Output the (x, y) coordinate of the center of the cell containing the given text.  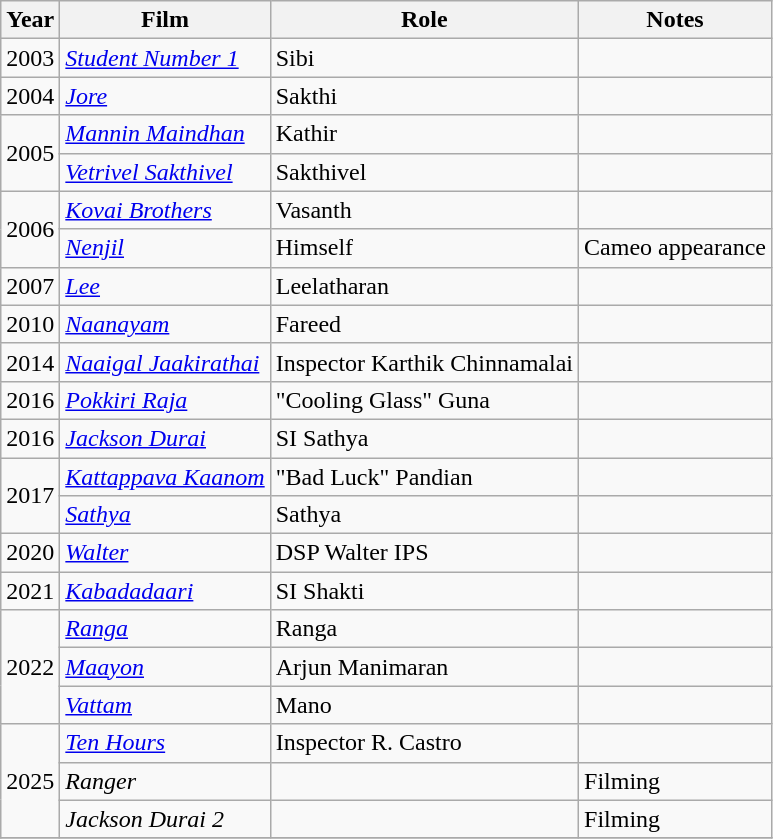
Inspector Karthik Chinnamalai (424, 362)
Maayon (165, 667)
Jore (165, 96)
Year (30, 20)
Sakthi (424, 96)
Lee (165, 286)
Nenjil (165, 248)
Ranger (165, 781)
2014 (30, 362)
Kattappava Kaanom (165, 477)
Student Number 1 (165, 58)
2020 (30, 553)
SI Sathya (424, 438)
2021 (30, 591)
Fareed (424, 324)
Walter (165, 553)
Leelatharan (424, 286)
Vetrivel Sakthivel (165, 172)
Naanayam (165, 324)
Kovai Brothers (165, 210)
Cameo appearance (676, 248)
Sakthivel (424, 172)
2010 (30, 324)
Mannin Maindhan (165, 134)
2003 (30, 58)
Pokkiri Raja (165, 400)
Naaigal Jaakirathai (165, 362)
Kabadadaari (165, 591)
Notes (676, 20)
"Cooling Glass" Guna (424, 400)
2007 (30, 286)
Mano (424, 705)
Sibi (424, 58)
2005 (30, 153)
"Bad Luck" Pandian (424, 477)
Vasanth (424, 210)
SI Shakti (424, 591)
Film (165, 20)
Vattam (165, 705)
2006 (30, 229)
Jackson Durai 2 (165, 819)
Role (424, 20)
Inspector R. Castro (424, 743)
2022 (30, 667)
Kathir (424, 134)
Ten Hours (165, 743)
2004 (30, 96)
Jackson Durai (165, 438)
2017 (30, 496)
DSP Walter IPS (424, 553)
2025 (30, 781)
Arjun Manimaran (424, 667)
Himself (424, 248)
